Pinpoint the cell where the given text exists, returning its [X, Y] midpoint coordinate. 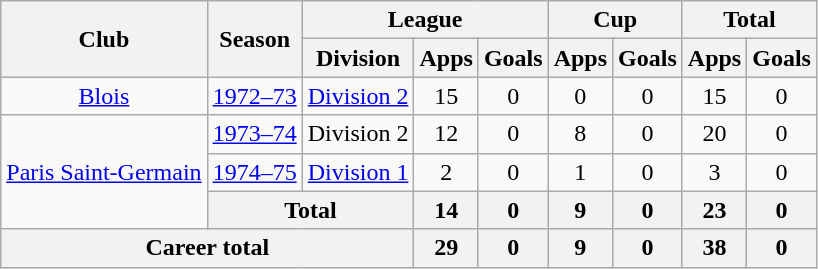
1974–75 [254, 172]
League [425, 20]
23 [714, 210]
1972–73 [254, 96]
29 [446, 248]
8 [580, 134]
Cup [615, 20]
Paris Saint-Germain [104, 172]
3 [714, 172]
1 [580, 172]
14 [446, 210]
Blois [104, 96]
Career total [208, 248]
12 [446, 134]
Club [104, 39]
2 [446, 172]
20 [714, 134]
Season [254, 39]
38 [714, 248]
Division 1 [358, 172]
1973–74 [254, 134]
Division [358, 58]
